From the cell containing the given text, extract its center point as [x, y] coordinate. 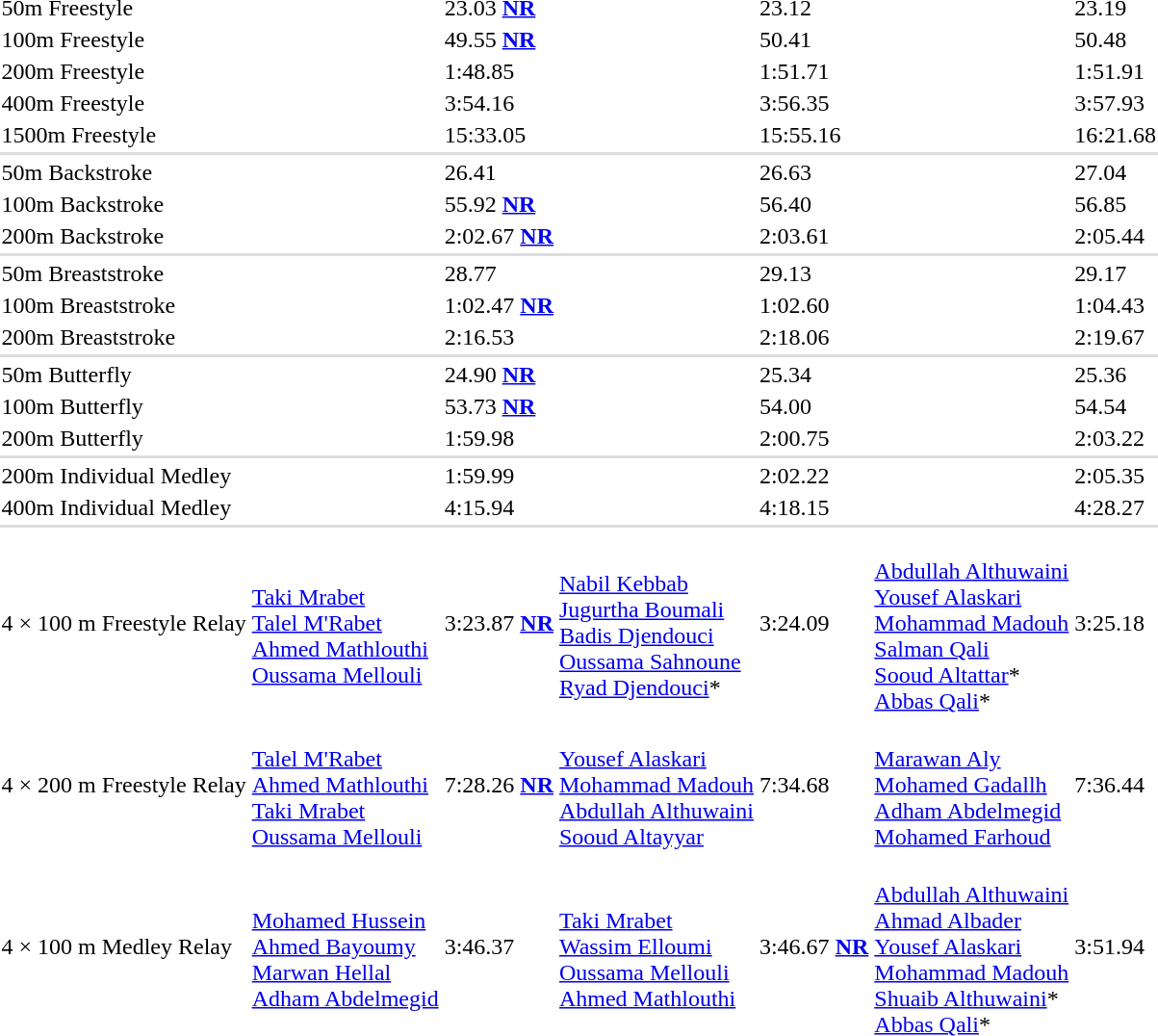
7:28.26 NR [499, 785]
16:21.68 [1116, 135]
56.40 [813, 204]
27.04 [1116, 172]
Yousef AlaskariMohammad MadouhAbdullah AlthuwainiSooud Altayyar [656, 785]
25.34 [813, 375]
1:02.60 [813, 305]
4 × 100 m Freestyle Relay [123, 623]
54.54 [1116, 406]
50m Butterfly [123, 375]
3:54.16 [499, 103]
100m Freestyle [123, 39]
200m Backstroke [123, 236]
200m Individual Medley [123, 476]
1:51.71 [813, 71]
2:18.06 [813, 337]
1500m Freestyle [123, 135]
Abdullah AlthuwainiYousef AlaskariMohammad MadouhSalman QaliSooud Altattar*Abbas Qali* [972, 623]
50.48 [1116, 39]
7:36.44 [1116, 785]
50m Backstroke [123, 172]
Taki MrabetTalel M'RabetAhmed MathlouthiOussama Mellouli [345, 623]
Talel M'RabetAhmed MathlouthiTaki MrabetOussama Mellouli [345, 785]
24.90 NR [499, 375]
1:59.99 [499, 476]
4:18.15 [813, 507]
3:23.87 NR [499, 623]
2:05.35 [1116, 476]
1:59.98 [499, 438]
4:28.27 [1116, 507]
4:15.94 [499, 507]
53.73 NR [499, 406]
50m Breaststroke [123, 273]
2:16.53 [499, 337]
Nabil KebbabJugurtha BoumaliBadis DjendouciOussama SahnouneRyad Djendouci* [656, 623]
200m Freestyle [123, 71]
55.92 NR [499, 204]
Marawan AlyMohamed GadallhAdham AbdelmegidMohamed Farhoud [972, 785]
49.55 NR [499, 39]
1:48.85 [499, 71]
25.36 [1116, 375]
2:02.22 [813, 476]
2:00.75 [813, 438]
100m Backstroke [123, 204]
54.00 [813, 406]
200m Butterfly [123, 438]
400m Freestyle [123, 103]
29.17 [1116, 273]
2:03.61 [813, 236]
1:02.47 NR [499, 305]
3:56.35 [813, 103]
28.77 [499, 273]
2:05.44 [1116, 236]
4 × 200 m Freestyle Relay [123, 785]
100m Butterfly [123, 406]
3:57.93 [1116, 103]
7:34.68 [813, 785]
100m Breaststroke [123, 305]
1:51.91 [1116, 71]
3:25.18 [1116, 623]
50.41 [813, 39]
15:55.16 [813, 135]
3:24.09 [813, 623]
1:04.43 [1116, 305]
2:19.67 [1116, 337]
400m Individual Medley [123, 507]
2:02.67 NR [499, 236]
29.13 [813, 273]
26.41 [499, 172]
2:03.22 [1116, 438]
15:33.05 [499, 135]
26.63 [813, 172]
200m Breaststroke [123, 337]
56.85 [1116, 204]
